Scan for the cell matching the given text and deliver its [X, Y] coordinate at center. 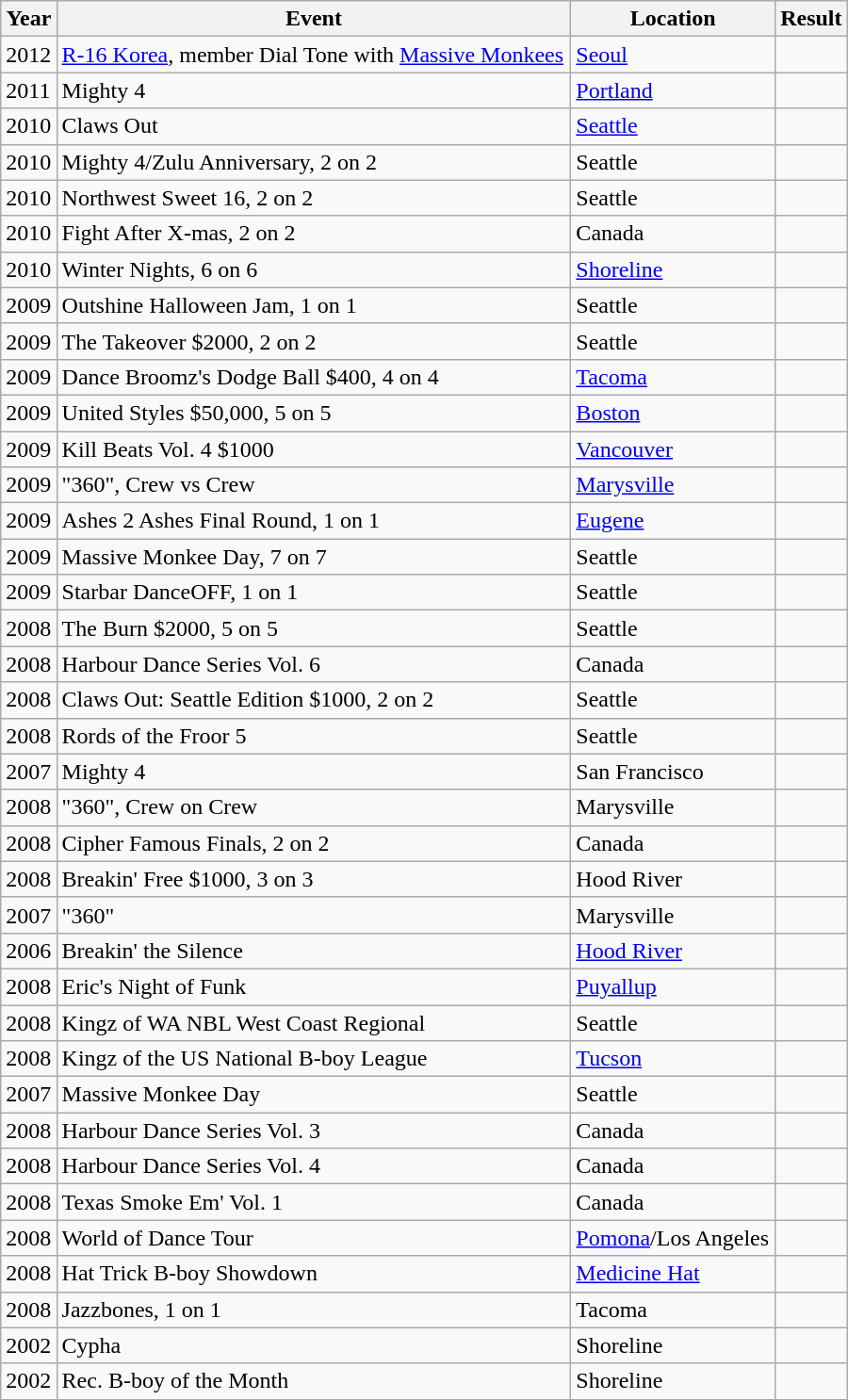
Northwest Sweet 16, 2 on 2 [314, 198]
Harbour Dance Series Vol. 4 [314, 1166]
Massive Monkee Day, 7 on 7 [314, 557]
Claws Out: Seattle Edition $1000, 2 on 2 [314, 700]
United Styles $50,000, 5 on 5 [314, 413]
The Burn $2000, 5 on 5 [314, 628]
Ashes 2 Ashes Final Round, 1 on 1 [314, 521]
2006 [28, 951]
Starbar DanceOFF, 1 on 1 [314, 593]
Harbour Dance Series Vol. 6 [314, 664]
Dance Broomz's Dodge Ball $400, 4 on 4 [314, 377]
Eugene [673, 521]
"360" [314, 915]
Kill Beats Vol. 4 $1000 [314, 449]
Rec. B-boy of the Month [314, 1381]
Rords of the Froor 5 [314, 736]
Medicine Hat [673, 1274]
Texas Smoke Em' Vol. 1 [314, 1202]
Breakin' Free $1000, 3 on 3 [314, 879]
Portland [673, 90]
Mighty 4/Zulu Anniversary, 2 on 2 [314, 162]
Vancouver [673, 449]
Jazzbones, 1 on 1 [314, 1310]
Result [810, 19]
Tucson [673, 1059]
Year [28, 19]
Hat Trick B-boy Showdown [314, 1274]
Massive Monkee Day [314, 1095]
Cipher Famous Finals, 2 on 2 [314, 843]
Kingz of the US National B-boy League [314, 1059]
Location [673, 19]
Winter Nights, 6 on 6 [314, 269]
Pomona/Los Angeles [673, 1238]
2012 [28, 55]
Eric's Night of Funk [314, 986]
Cypha [314, 1345]
Fight After X-mas, 2 on 2 [314, 234]
2011 [28, 90]
The Takeover $2000, 2 on 2 [314, 341]
"360", Crew on Crew [314, 807]
Breakin' the Silence [314, 951]
R-16 Korea, member Dial Tone with Massive Monkees [314, 55]
Claws Out [314, 126]
Outshine Halloween Jam, 1 on 1 [314, 305]
Harbour Dance Series Vol. 3 [314, 1131]
Puyallup [673, 986]
Seoul [673, 55]
Kingz of WA NBL West Coast Regional [314, 1022]
Event [314, 19]
"360", Crew vs Crew [314, 485]
World of Dance Tour [314, 1238]
San Francisco [673, 772]
Boston [673, 413]
